Output the (x, y) coordinate of the center of the cell containing the given text.  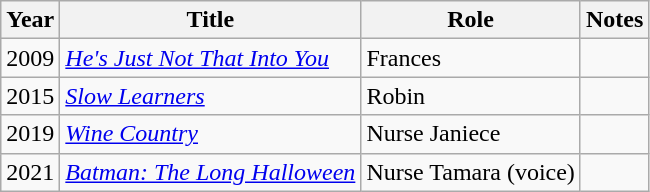
Wine Country (210, 134)
2015 (30, 96)
Nurse Janiece (471, 134)
2019 (30, 134)
Slow Learners (210, 96)
He's Just Not That Into You (210, 58)
Frances (471, 58)
2021 (30, 172)
Nurse Tamara (voice) (471, 172)
2009 (30, 58)
Role (471, 20)
Batman: The Long Halloween (210, 172)
Notes (614, 20)
Title (210, 20)
Robin (471, 96)
Year (30, 20)
